Extract the [x, y] coordinate from the center of the cell holding the provided text.  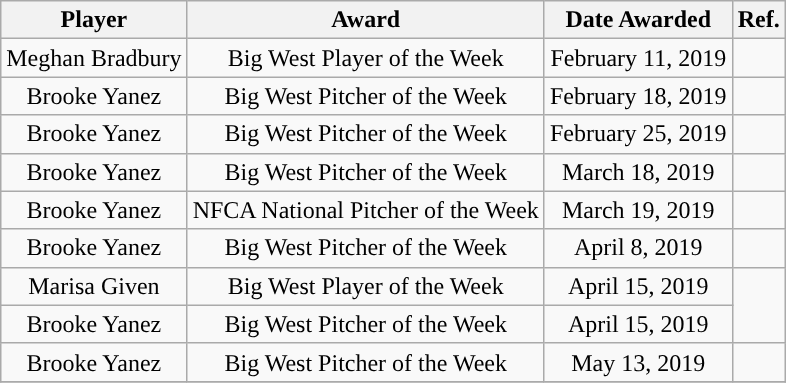
Player [94, 20]
Meghan Bradbury [94, 58]
Date Awarded [638, 20]
Marisa Given [94, 286]
Award [366, 20]
February 18, 2019 [638, 96]
February 25, 2019 [638, 134]
April 8, 2019 [638, 248]
March 19, 2019 [638, 210]
February 11, 2019 [638, 58]
May 13, 2019 [638, 362]
Ref. [758, 20]
March 18, 2019 [638, 172]
NFCA National Pitcher of the Week [366, 210]
